Capture the cell that displays the provided text and extract its (x, y) central coordinate. 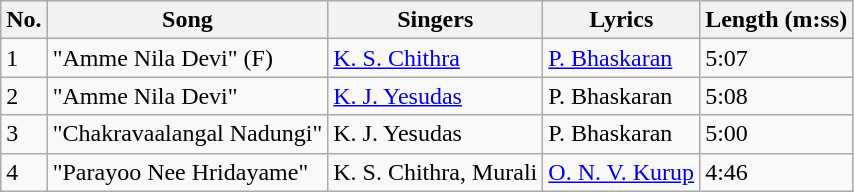
Song (188, 20)
5:08 (776, 96)
No. (24, 20)
"Chakravaalangal Nadungi" (188, 134)
4:46 (776, 172)
Length (m:ss) (776, 20)
3 (24, 134)
1 (24, 58)
"Amme Nila Devi" (188, 96)
4 (24, 172)
5:07 (776, 58)
K. S. Chithra, Murali (436, 172)
O. N. V. Kurup (622, 172)
5:00 (776, 134)
Lyrics (622, 20)
Singers (436, 20)
"Parayoo Nee Hridayame" (188, 172)
2 (24, 96)
K. S. Chithra (436, 58)
"Amme Nila Devi" (F) (188, 58)
